Return (x, y) of the center of cell containing provided text 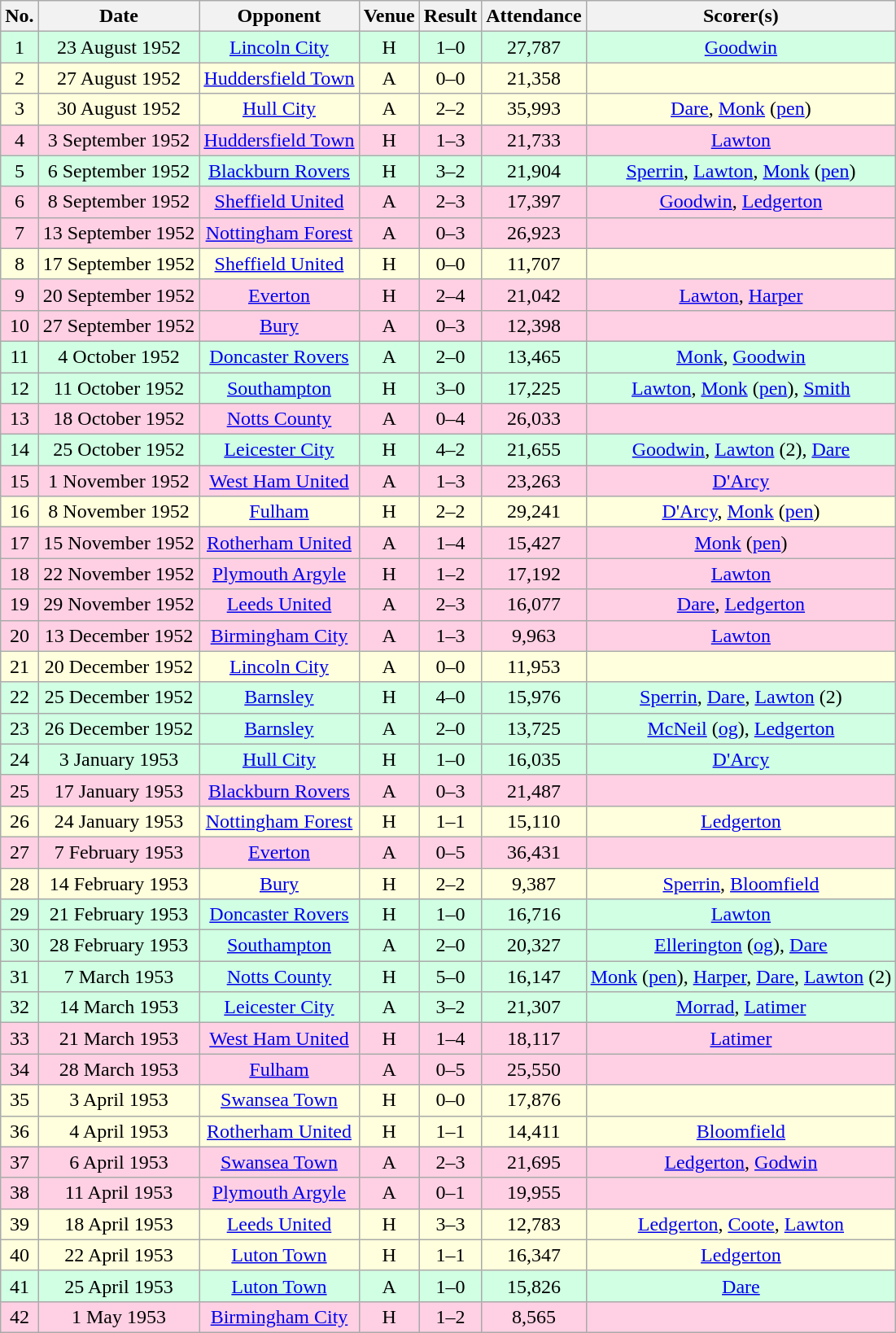
Latimer (741, 1038)
6 September 1952 (119, 171)
29 November 1952 (119, 605)
Opponent (279, 16)
6 (20, 202)
25,550 (534, 1069)
16,147 (534, 977)
21,487 (534, 790)
18,117 (534, 1038)
15,976 (534, 697)
8,565 (534, 1317)
9,387 (534, 883)
21,307 (534, 1007)
29 (20, 915)
29,241 (534, 512)
36,431 (534, 852)
19,955 (534, 1193)
2 (20, 78)
4–0 (450, 697)
21,695 (534, 1162)
8 September 1952 (119, 202)
22 November 1952 (119, 574)
21,358 (534, 78)
12 (20, 388)
9,963 (534, 636)
22 (20, 697)
19 (20, 605)
Lawton, Harper (741, 295)
16 (20, 512)
17,397 (534, 202)
Goodwin (741, 47)
39 (20, 1224)
Ledgerton, Godwin (741, 1162)
20 December 1952 (119, 666)
21,042 (534, 295)
28 March 1953 (119, 1069)
Result (450, 16)
Sperrin, Dare, Lawton (2) (741, 697)
27,787 (534, 47)
Goodwin, Lawton (2), Dare (741, 450)
Monk, Goodwin (741, 356)
12,398 (534, 326)
41 (20, 1286)
42 (20, 1317)
Morrad, Latimer (741, 1007)
30 August 1952 (119, 109)
21,655 (534, 450)
2–4 (450, 295)
28 (20, 883)
21 March 1953 (119, 1038)
27 August 1952 (119, 78)
24 (20, 759)
1 (20, 47)
3 (20, 109)
7 February 1953 (119, 852)
Monk (pen), Harper, Dare, Lawton (2) (741, 977)
17 January 1953 (119, 790)
Ellerington (og), Dare (741, 946)
25 December 1952 (119, 697)
13 September 1952 (119, 233)
10 (20, 326)
3 January 1953 (119, 759)
34 (20, 1069)
14,411 (534, 1131)
13,725 (534, 728)
23,263 (534, 481)
15,110 (534, 821)
No. (20, 16)
21 (20, 666)
18 April 1953 (119, 1224)
0–1 (450, 1193)
20 (20, 636)
4 (20, 140)
5–0 (450, 977)
25 October 1952 (119, 450)
36 (20, 1131)
11,707 (534, 264)
13,465 (534, 356)
3–0 (450, 388)
Dare (741, 1286)
Sperrin, Lawton, Monk (pen) (741, 171)
7 (20, 233)
32 (20, 1007)
21 February 1953 (119, 915)
11,953 (534, 666)
16,716 (534, 915)
D'Arcy, Monk (pen) (741, 512)
27 (20, 852)
Attendance (534, 16)
4–2 (450, 450)
Monk (pen) (741, 543)
26 (20, 821)
Date (119, 16)
14 February 1953 (119, 883)
11 (20, 356)
4 October 1952 (119, 356)
1 May 1953 (119, 1317)
27 September 1952 (119, 326)
15,826 (534, 1286)
11 April 1953 (119, 1193)
Bloomfield (741, 1131)
40 (20, 1255)
Dare, Monk (pen) (741, 109)
33 (20, 1038)
20 September 1952 (119, 295)
25 (20, 790)
25 April 1953 (119, 1286)
8 November 1952 (119, 512)
35 (20, 1100)
22 April 1953 (119, 1255)
13 (20, 419)
14 (20, 450)
5 (20, 171)
Goodwin, Ledgerton (741, 202)
18 (20, 574)
16,035 (534, 759)
38 (20, 1193)
Sperrin, Bloomfield (741, 883)
McNeil (og), Ledgerton (741, 728)
1 November 1952 (119, 481)
20,327 (534, 946)
24 January 1953 (119, 821)
Lawton, Monk (pen), Smith (741, 388)
23 August 1952 (119, 47)
21,733 (534, 140)
3–3 (450, 1224)
26,923 (534, 233)
3 September 1952 (119, 140)
21,904 (534, 171)
7 March 1953 (119, 977)
17,876 (534, 1100)
15 (20, 481)
16,077 (534, 605)
17 (20, 543)
16,347 (534, 1255)
17,192 (534, 574)
Venue (389, 16)
6 April 1953 (119, 1162)
12,783 (534, 1224)
18 October 1952 (119, 419)
Scorer(s) (741, 16)
4 April 1953 (119, 1131)
11 October 1952 (119, 388)
8 (20, 264)
23 (20, 728)
35,993 (534, 109)
28 February 1953 (119, 946)
31 (20, 977)
9 (20, 295)
26,033 (534, 419)
Dare, Ledgerton (741, 605)
37 (20, 1162)
17,225 (534, 388)
17 September 1952 (119, 264)
Ledgerton, Coote, Lawton (741, 1224)
14 March 1953 (119, 1007)
15 November 1952 (119, 543)
15,427 (534, 543)
26 December 1952 (119, 728)
0–4 (450, 419)
30 (20, 946)
13 December 1952 (119, 636)
3 April 1953 (119, 1100)
